Return the [X, Y] coordinate for the center point of the cell that contains the specified text.  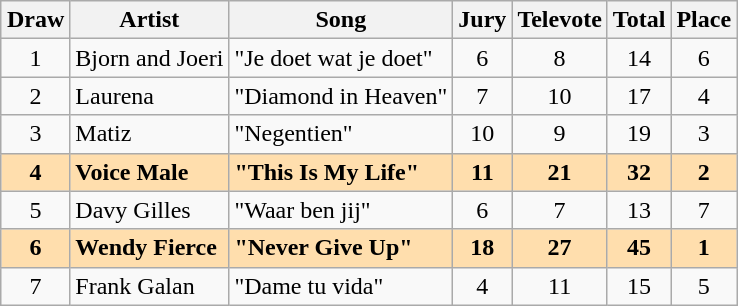
Place [704, 20]
Frank Galan [150, 286]
Matiz [150, 134]
"Je doet wat je doet" [341, 58]
"This Is My Life" [341, 172]
13 [639, 210]
9 [560, 134]
"Dame tu vida" [341, 286]
Song [341, 20]
Artist [150, 20]
Jury [482, 20]
"Negentien" [341, 134]
27 [560, 248]
Bjorn and Joeri [150, 58]
45 [639, 248]
"Diamond in Heaven" [341, 96]
21 [560, 172]
Wendy Fierce [150, 248]
14 [639, 58]
17 [639, 96]
Total [639, 20]
32 [639, 172]
18 [482, 248]
15 [639, 286]
"Waar ben jij" [341, 210]
19 [639, 134]
8 [560, 58]
Laurena [150, 96]
Voice Male [150, 172]
Televote [560, 20]
"Never Give Up" [341, 248]
Draw [35, 20]
Davy Gilles [150, 210]
